Find where the given text appears and provide that cell's center as [X, Y] coordinate. 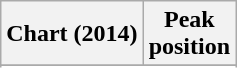
Chart (2014) [72, 34]
Peakposition [189, 34]
